Return [X, Y] of the center of cell containing provided text 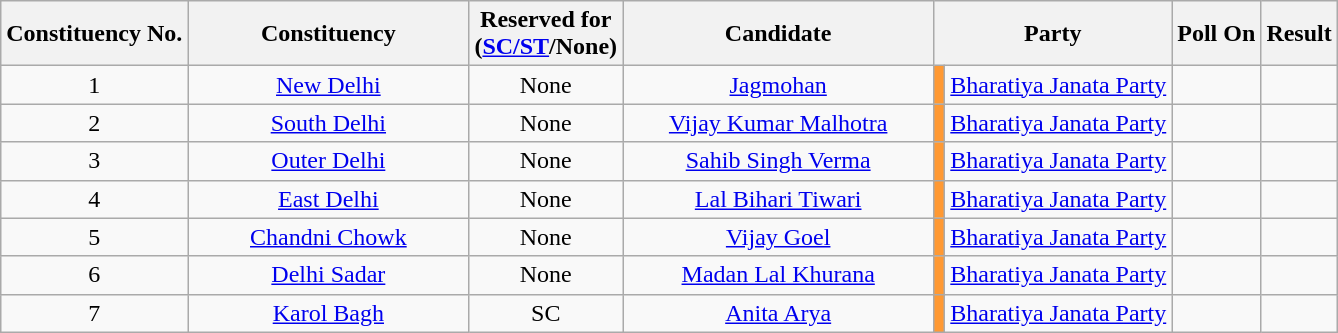
Poll On [1216, 34]
Constituency [328, 34]
Vijay Kumar Malhotra [778, 123]
Result [1299, 34]
Reserved for(SC/ST/None) [546, 34]
Candidate [778, 34]
East Delhi [328, 199]
Vijay Goel [778, 237]
1 [94, 85]
2 [94, 123]
Party [1053, 34]
SC [546, 313]
Delhi Sadar [328, 275]
Outer Delhi [328, 161]
Karol Bagh [328, 313]
Madan Lal Khurana [778, 275]
Lal Bihari Tiwari [778, 199]
3 [94, 161]
Chandni Chowk [328, 237]
Jagmohan [778, 85]
South Delhi [328, 123]
Constituency No. [94, 34]
New Delhi [328, 85]
Sahib Singh Verma [778, 161]
Anita Arya [778, 313]
4 [94, 199]
6 [94, 275]
7 [94, 313]
5 [94, 237]
